Detect which cell encompasses the target text, then output its [x, y] center coordinate. 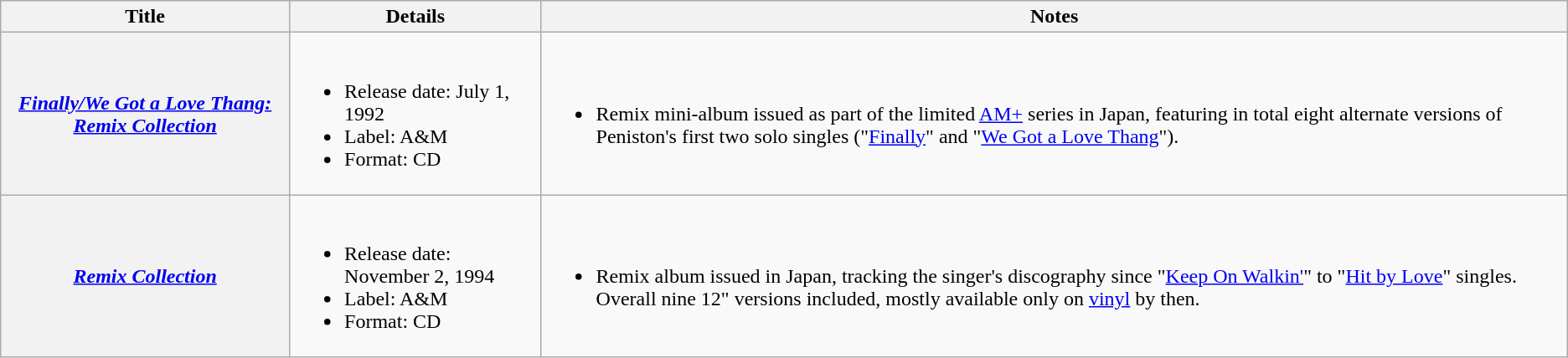
Title [146, 17]
Remix Collection [146, 276]
Release date: July 1, 1992Label: A&M Format: CD [415, 114]
Release date: November 2, 1994Label: A&M Format: CD [415, 276]
Details [415, 17]
Notes [1054, 17]
Finally/We Got a Love Thang: Remix Collection [146, 114]
